Search for the cell housing the specified text and yield its [X, Y] center coordinate. 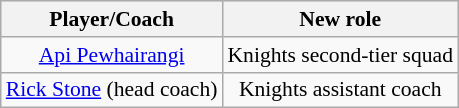
Api Pewhairangi [112, 55]
Knights second-tier squad [340, 55]
Knights assistant coach [340, 90]
Rick Stone (head coach) [112, 90]
Player/Coach [112, 19]
New role [340, 19]
